Find where the given text appears and provide that cell's center as (x, y) coordinate. 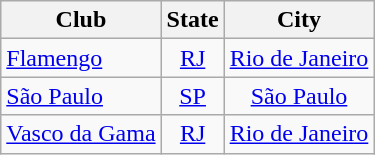
Flamengo (81, 58)
Club (81, 20)
State (192, 20)
Vasco da Gama (81, 134)
SP (192, 96)
City (299, 20)
